Search for the cell housing the specified text and yield its [X, Y] center coordinate. 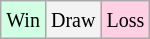
Draw [72, 20]
Loss [126, 20]
Win [24, 20]
